Extract the [x, y] coordinate from the center of the cell holding the provided text.  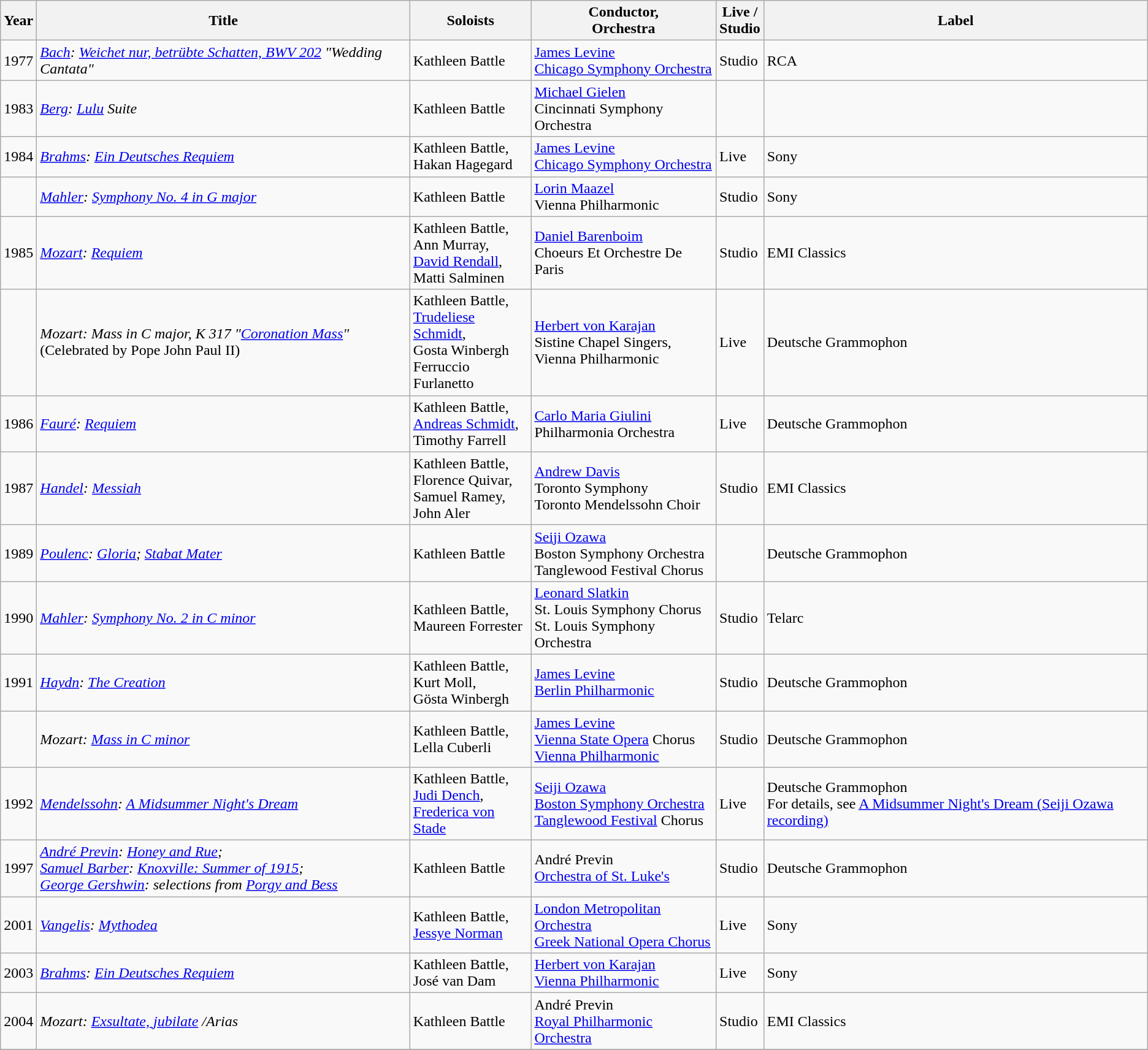
Kathleen Battle,Ann Murray,David Rendall,Matti Salminen [470, 253]
2003 [18, 973]
1985 [18, 253]
Kathleen Battle,Lella Cuberli [470, 739]
Mendelssohn: A Midsummer Night's Dream [223, 804]
Michael GielenCincinnati Symphony Orchestra [624, 108]
Soloists [470, 21]
Year [18, 21]
Herbert von KarajanVienna Philharmonic [624, 973]
Daniel BarenboimChoeurs Et Orchestre De Paris [624, 253]
Title [223, 21]
Kathleen Battle,Andreas Schmidt,Timothy Farrell [470, 424]
Mozart: Mass in C minor [223, 739]
Mahler: Symphony No. 2 in C minor [223, 618]
Kathleen Battle,Kurt Moll,Gösta Winbergh [470, 682]
Kathleen Battle,Florence Quivar,Samuel Ramey,John Aler [470, 488]
1991 [18, 682]
2004 [18, 1021]
Kathleen Battle,Trudeliese Schmidt,Gosta WinberghFerruccio Furlanetto [470, 342]
Mozart: Exsultate, jubilate /Arias [223, 1021]
André PrevinOrchestra of St. Luke's [624, 869]
1986 [18, 424]
Bach: Weichet nur, betrübte Schatten, BWV 202 "Wedding Cantata" [223, 60]
2001 [18, 925]
1983 [18, 108]
James LevineVienna State Opera ChorusVienna Philharmonic [624, 739]
Kathleen Battle,José van Dam [470, 973]
Mahler: Symphony No. 4 in G major [223, 196]
Kathleen Battle,Jessye Norman [470, 925]
RCA [955, 60]
Fauré: Requiem [223, 424]
Kathleen Battle,Judi Dench,Frederica von Stade [470, 804]
Deutsche GrammophonFor details, see A Midsummer Night's Dream (Seiji Ozawa recording) [955, 804]
Mozart: Mass in C major, K 317 "Coronation Mass"(Celebrated by Pope John Paul II) [223, 342]
Conductor,Orchestra [624, 21]
Carlo Maria GiuliniPhilharmonia Orchestra [624, 424]
Vangelis: Mythodea [223, 925]
James LevineBerlin Philharmonic [624, 682]
Berg: Lulu Suite [223, 108]
1984 [18, 157]
Live /Studio [740, 21]
1977 [18, 60]
Leonard SlatkinSt. Louis Symphony ChorusSt. Louis Symphony Orchestra [624, 618]
1989 [18, 553]
André PrevinRoyal Philharmonic Orchestra [624, 1021]
Kathleen Battle,Maureen Forrester [470, 618]
1997 [18, 869]
Herbert von KarajanSistine Chapel Singers,Vienna Philharmonic [624, 342]
Lorin MaazelVienna Philharmonic [624, 196]
London Metropolitan OrchestraGreek National Opera Chorus [624, 925]
Poulenc: Gloria; Stabat Mater [223, 553]
Kathleen Battle,Hakan Hagegard [470, 157]
Haydn: The Creation [223, 682]
1990 [18, 618]
Andrew DavisToronto SymphonyToronto Mendelssohn Choir [624, 488]
Handel: Messiah [223, 488]
Mozart: Requiem [223, 253]
Telarc [955, 618]
1992 [18, 804]
Label [955, 21]
André Previn: Honey and Rue;Samuel Barber: Knoxville: Summer of 1915;George Gershwin: selections from Porgy and Bess [223, 869]
1987 [18, 488]
